Determine the [X, Y] coordinate at the center of the cell enclosing the given text.  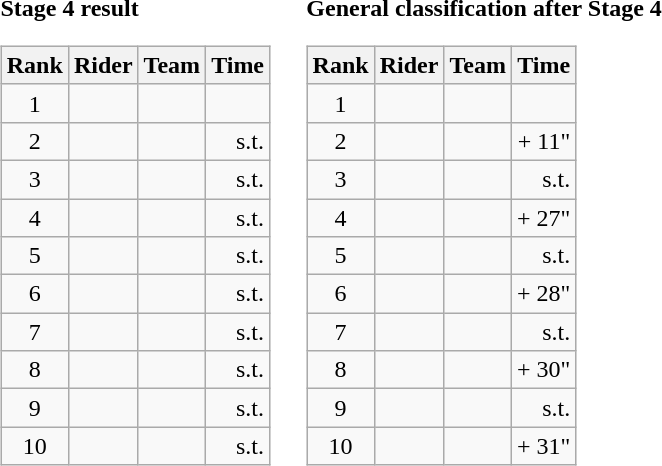
+ 11" [543, 141]
+ 31" [543, 446]
+ 30" [543, 370]
+ 28" [543, 294]
+ 27" [543, 217]
